Return [x, y] of the center of cell containing provided text 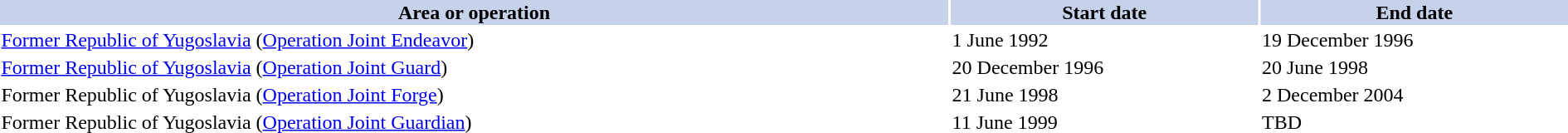
1 June 1992 [1104, 40]
19 December 1996 [1415, 40]
20 December 1996 [1104, 67]
Start date [1104, 12]
2 December 2004 [1415, 95]
Area or operation [475, 12]
Former Republic of Yugoslavia (Operation Joint Guard) [475, 67]
21 June 1998 [1104, 95]
End date [1415, 12]
Former Republic of Yugoslavia (Operation Joint Forge) [475, 95]
Former Republic of Yugoslavia (Operation Joint Endeavor) [475, 40]
20 June 1998 [1415, 67]
